Scan for the cell matching the given text and deliver its (X, Y) coordinate at center. 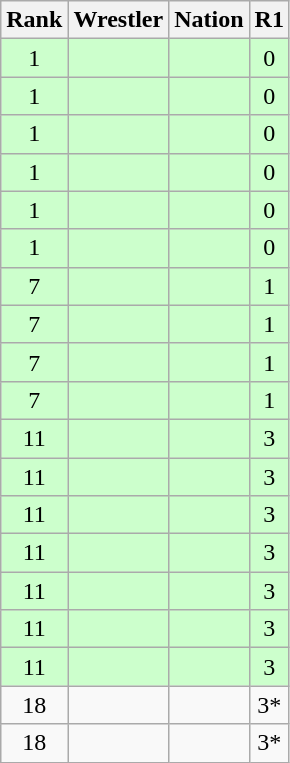
Rank (34, 20)
R1 (269, 20)
Wrestler (118, 20)
Nation (209, 20)
